Capture the cell that displays the provided text and extract its [X, Y] central coordinate. 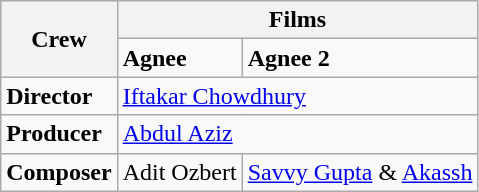
Composer [59, 172]
Agnee [180, 58]
Crew [59, 39]
Adit Ozbert [180, 172]
Producer [59, 134]
Agnee 2 [360, 58]
Films [298, 20]
Abdul Aziz [298, 134]
Director [59, 96]
Iftakar Chowdhury [298, 96]
Savvy Gupta & Akassh [360, 172]
